Detect which cell encompasses the target text, then output its (X, Y) center coordinate. 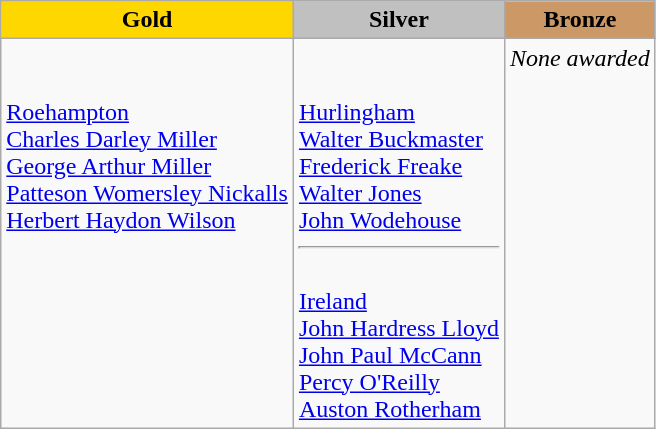
Roehampton Charles Darley Miller George Arthur Miller Patteson Womersley Nickalls Herbert Haydon Wilson (148, 234)
None awarded (580, 234)
Bronze (580, 20)
Silver (398, 20)
Gold (148, 20)
